Identify which cell holds the provided text, then report its [x, y] central coordinate. 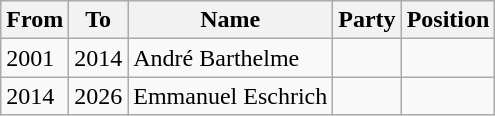
Party [367, 20]
André Barthelme [230, 58]
2026 [98, 96]
Name [230, 20]
2001 [35, 58]
To [98, 20]
Emmanuel Eschrich [230, 96]
From [35, 20]
Position [448, 20]
